Return the [x, y] coordinate for the center point of the cell that contains the specified text.  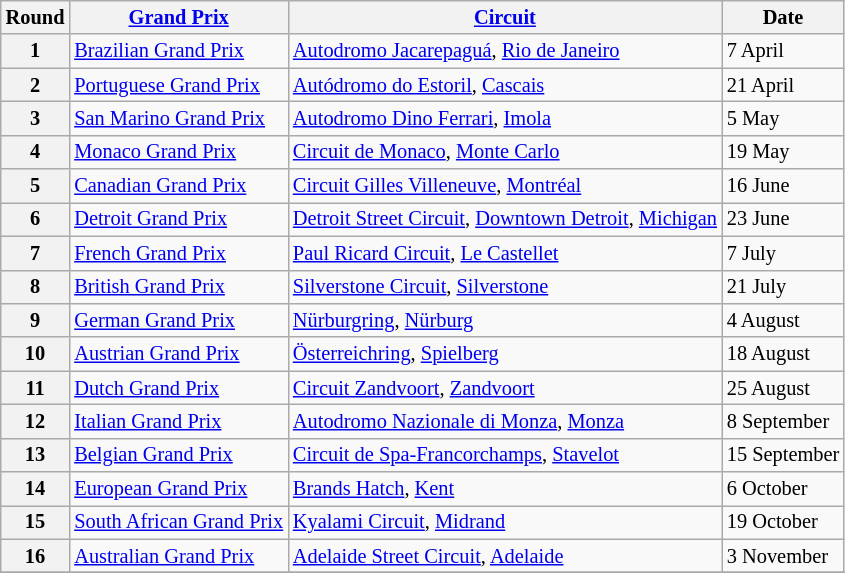
Circuit [505, 17]
21 April [783, 85]
British Grand Prix [178, 287]
7 [36, 253]
16 [36, 556]
Australian Grand Prix [178, 556]
21 July [783, 287]
3 November [783, 556]
18 August [783, 354]
13 [36, 455]
10 [36, 354]
Silverstone Circuit, Silverstone [505, 287]
Grand Prix [178, 17]
15 [36, 522]
Autódromo do Estoril, Cascais [505, 85]
Monaco Grand Prix [178, 152]
6 October [783, 489]
Autodromo Dino Ferrari, Imola [505, 118]
7 July [783, 253]
Nürburgring, Nürburg [505, 320]
4 August [783, 320]
Portuguese Grand Prix [178, 85]
Kyalami Circuit, Midrand [505, 522]
Canadian Grand Prix [178, 186]
23 June [783, 219]
9 [36, 320]
Austrian Grand Prix [178, 354]
Dutch Grand Prix [178, 388]
7 April [783, 51]
1 [36, 51]
8 [36, 287]
25 August [783, 388]
Detroit Grand Prix [178, 219]
Circuit de Spa-Francorchamps, Stavelot [505, 455]
Autodromo Nazionale di Monza, Monza [505, 421]
Adelaide Street Circuit, Adelaide [505, 556]
Österreichring, Spielberg [505, 354]
Round [36, 17]
Belgian Grand Prix [178, 455]
3 [36, 118]
Brands Hatch, Kent [505, 489]
South African Grand Prix [178, 522]
4 [36, 152]
San Marino Grand Prix [178, 118]
Circuit Zandvoort, Zandvoort [505, 388]
German Grand Prix [178, 320]
14 [36, 489]
Brazilian Grand Prix [178, 51]
European Grand Prix [178, 489]
6 [36, 219]
Circuit Gilles Villeneuve, Montréal [505, 186]
5 May [783, 118]
2 [36, 85]
French Grand Prix [178, 253]
Italian Grand Prix [178, 421]
5 [36, 186]
16 June [783, 186]
19 October [783, 522]
12 [36, 421]
8 September [783, 421]
19 May [783, 152]
Paul Ricard Circuit, Le Castellet [505, 253]
15 September [783, 455]
11 [36, 388]
Autodromo Jacarepaguá, Rio de Janeiro [505, 51]
Detroit Street Circuit, Downtown Detroit, Michigan [505, 219]
Circuit de Monaco, Monte Carlo [505, 152]
Date [783, 17]
